Return the (x, y) coordinate for the center point of the cell that contains the specified text.  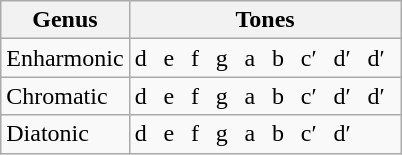
Genus (65, 20)
Diatonic (65, 134)
Chromatic (65, 96)
Enharmonic (65, 58)
d e f g a b c′ d′ (265, 134)
Tones (265, 20)
